Pinpoint the cell where the given text exists, returning its [x, y] midpoint coordinate. 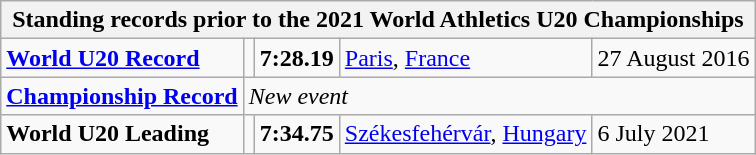
Standing records prior to the 2021 World Athletics U20 Championships [378, 20]
World U20 Record [122, 58]
7:34.75 [296, 134]
27 August 2016 [674, 58]
6 July 2021 [674, 134]
Championship Record [122, 96]
Paris, France [466, 58]
World U20 Leading [122, 134]
7:28.19 [296, 58]
New event [499, 96]
Székesfehérvár, Hungary [466, 134]
